Detect which cell encompasses the target text, then output its (x, y) center coordinate. 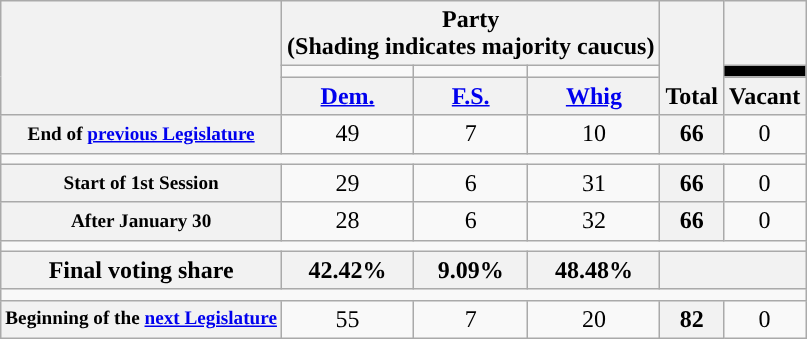
10 (594, 134)
Start of 1st Session (142, 183)
Beginning of the next Legislature (142, 319)
After January 30 (142, 221)
48.48% (594, 270)
55 (348, 319)
Dem. (348, 96)
Party (Shading indicates majority caucus) (471, 34)
Vacant (764, 96)
Total (692, 58)
Final voting share (142, 270)
82 (692, 319)
49 (348, 134)
28 (348, 221)
Whig (594, 96)
20 (594, 319)
32 (594, 221)
42.42% (348, 270)
End of previous Legislature (142, 134)
31 (594, 183)
29 (348, 183)
9.09% (471, 270)
F.S. (471, 96)
